Output the (x, y) coordinate of the center of the cell containing the given text.  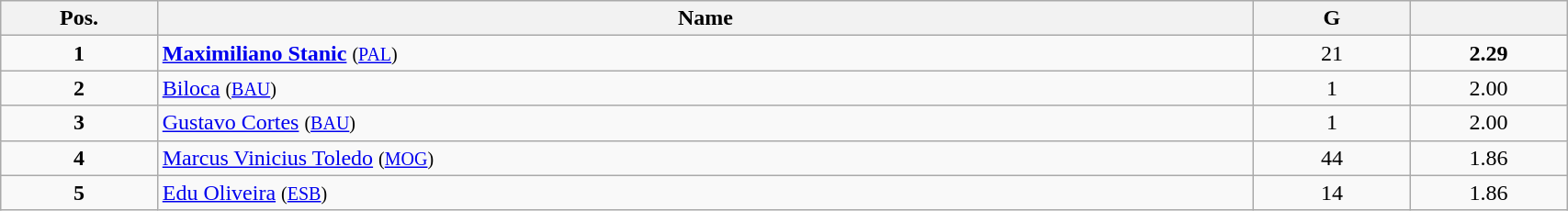
Edu Oliveira (ESB) (705, 193)
G (1332, 18)
Pos. (79, 18)
Name (705, 18)
Gustavo Cortes (BAU) (705, 123)
3 (79, 123)
5 (79, 193)
2 (79, 88)
Biloca (BAU) (705, 88)
4 (79, 158)
Maximiliano Stanic (PAL) (705, 53)
2.29 (1488, 53)
21 (1332, 53)
14 (1332, 193)
Marcus Vinicius Toledo (MOG) (705, 158)
44 (1332, 158)
